Scan for the cell matching the given text and deliver its (x, y) coordinate at center. 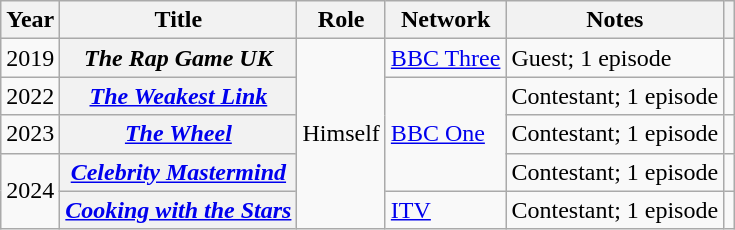
ITV (446, 210)
Network (446, 20)
The Wheel (178, 134)
Cooking with the Stars (178, 210)
2019 (30, 58)
2024 (30, 191)
2023 (30, 134)
The Rap Game UK (178, 58)
2022 (30, 96)
Role (341, 20)
BBC One (446, 134)
Notes (615, 20)
Celebrity Mastermind (178, 172)
Title (178, 20)
Year (30, 20)
Guest; 1 episode (615, 58)
Himself (341, 134)
The Weakest Link (178, 96)
BBC Three (446, 58)
